Scan for the cell matching the given text and deliver its [X, Y] coordinate at center. 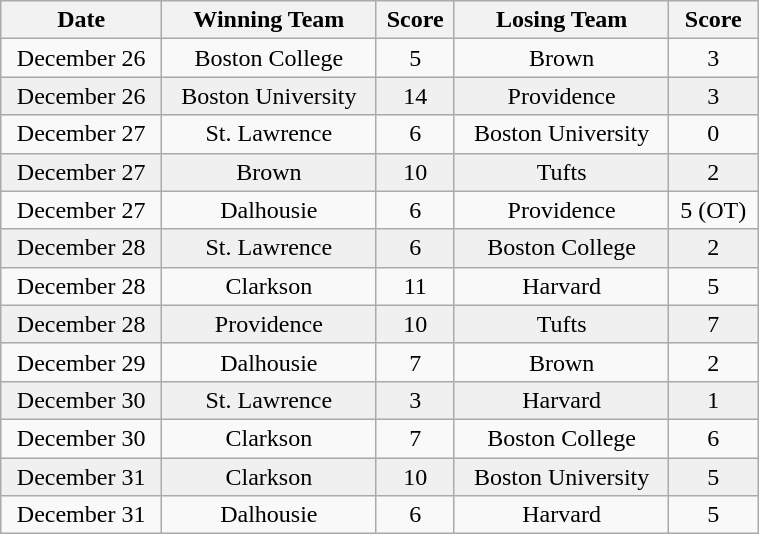
Losing Team [562, 20]
Date [82, 20]
5 (OT) [714, 210]
14 [415, 96]
December 29 [82, 362]
11 [415, 286]
Winning Team [270, 20]
0 [714, 134]
1 [714, 400]
